For the text-containing cell, return its midpoint in [x, y] coordinate format. 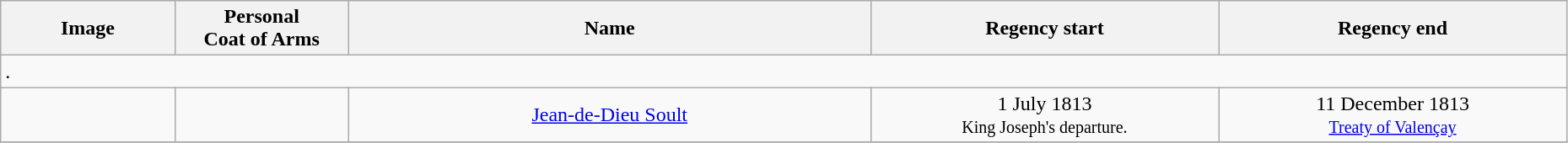
. [784, 71]
Image [88, 29]
Jean-de-Dieu Soult [609, 114]
Regency start [1044, 29]
Name [609, 29]
11 December 1813Treaty of Valençay [1393, 114]
PersonalCoat of Arms [261, 29]
1 July 1813King Joseph's departure. [1044, 114]
Regency end [1393, 29]
